Output the (X, Y) coordinate of the center of the cell containing the given text.  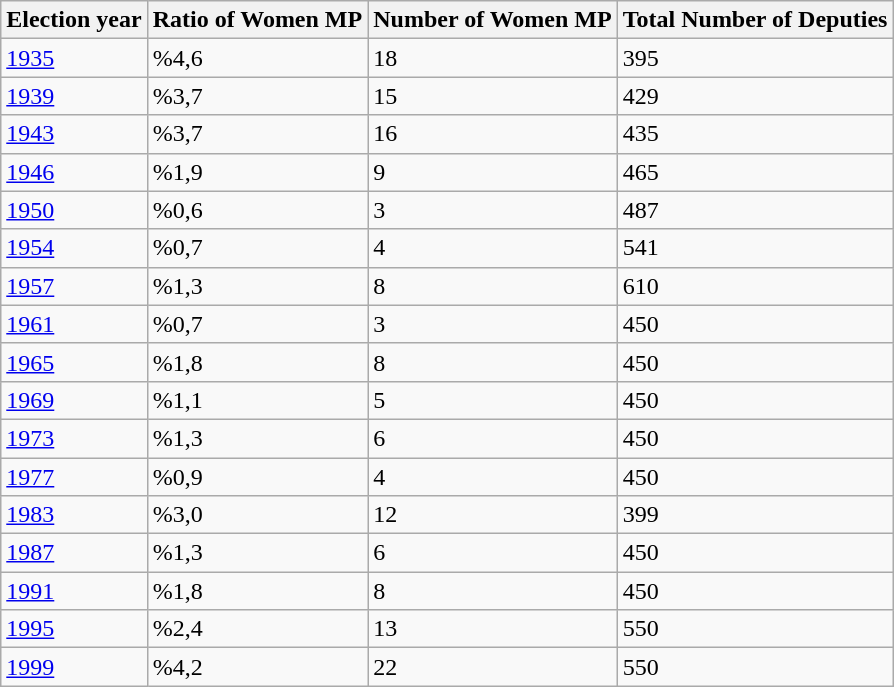
1965 (74, 362)
%1,1 (258, 400)
12 (492, 515)
610 (755, 286)
1987 (74, 553)
429 (755, 96)
%4,2 (258, 667)
1991 (74, 591)
16 (492, 134)
1954 (74, 248)
Number of Women MP (492, 20)
5 (492, 400)
9 (492, 172)
18 (492, 58)
1973 (74, 438)
1983 (74, 515)
%1,9 (258, 172)
1999 (74, 667)
Total Number of Deputies (755, 20)
435 (755, 134)
1977 (74, 477)
1939 (74, 96)
487 (755, 210)
1943 (74, 134)
13 (492, 629)
15 (492, 96)
1995 (74, 629)
1946 (74, 172)
%0,6 (258, 210)
Election year (74, 20)
399 (755, 515)
%4,6 (258, 58)
%3,0 (258, 515)
1961 (74, 324)
465 (755, 172)
%0,9 (258, 477)
1950 (74, 210)
Ratio of Women MP (258, 20)
%2,4 (258, 629)
395 (755, 58)
541 (755, 248)
1935 (74, 58)
22 (492, 667)
1969 (74, 400)
1957 (74, 286)
